Provide the [x, y] coordinate of the cell's center where the given text is located.  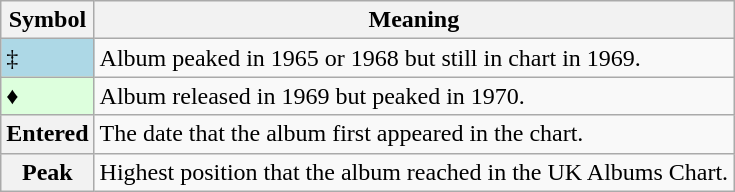
♦ [48, 96]
Meaning [414, 20]
‡ [48, 58]
Album peaked in 1965 or 1968 but still in chart in 1969. [414, 58]
Highest position that the album reached in the UK Albums Chart. [414, 172]
Symbol [48, 20]
Entered [48, 134]
Peak [48, 172]
The date that the album first appeared in the chart. [414, 134]
Album released in 1969 but peaked in 1970. [414, 96]
